For the text-containing cell, return its midpoint in (X, Y) coordinate format. 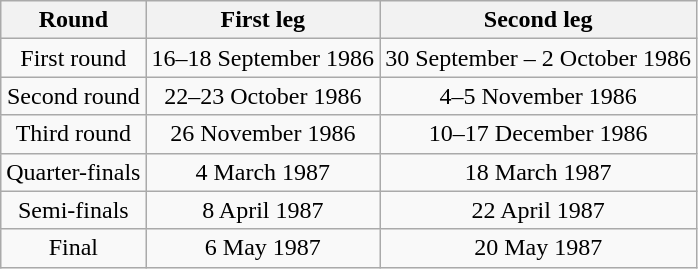
Final (74, 248)
Quarter-finals (74, 172)
22 April 1987 (538, 210)
First round (74, 58)
4–5 November 1986 (538, 96)
20 May 1987 (538, 248)
Third round (74, 134)
Semi-finals (74, 210)
Second leg (538, 20)
Round (74, 20)
26 November 1986 (263, 134)
Second round (74, 96)
First leg (263, 20)
6 May 1987 (263, 248)
16–18 September 1986 (263, 58)
30 September – 2 October 1986 (538, 58)
10–17 December 1986 (538, 134)
8 April 1987 (263, 210)
18 March 1987 (538, 172)
22–23 October 1986 (263, 96)
4 March 1987 (263, 172)
